Locate the cell with the specified text and output its [x, y] center coordinate. 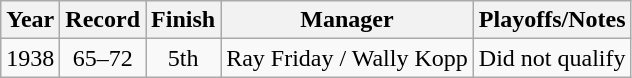
Playoffs/Notes [552, 20]
Ray Friday / Wally Kopp [348, 58]
65–72 [103, 58]
Did not qualify [552, 58]
Year [30, 20]
1938 [30, 58]
5th [184, 58]
Record [103, 20]
Manager [348, 20]
Finish [184, 20]
